Identify which cell holds the provided text, then report its (x, y) central coordinate. 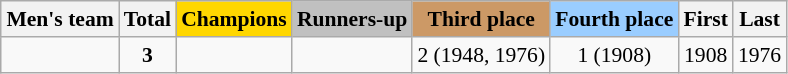
Third place (481, 19)
1908 (705, 55)
First (705, 19)
Fourth place (614, 19)
2 (1948, 1976) (481, 55)
1976 (760, 55)
Runners-up (352, 19)
Champions (234, 19)
Last (760, 19)
Total (148, 19)
Men's team (60, 19)
3 (148, 55)
1 (1908) (614, 55)
